Scan for the cell matching the given text and deliver its (x, y) coordinate at center. 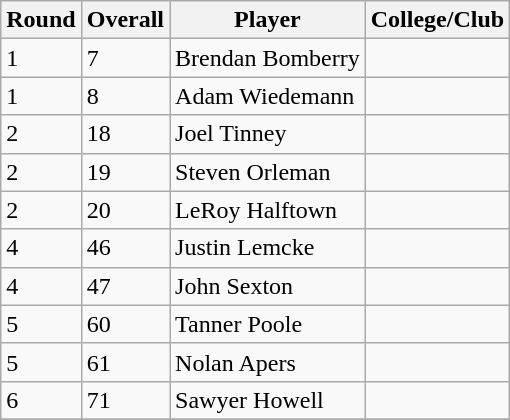
Steven Orleman (268, 172)
47 (125, 286)
7 (125, 58)
46 (125, 248)
20 (125, 210)
Brendan Bomberry (268, 58)
LeRoy Halftown (268, 210)
Round (41, 20)
Sawyer Howell (268, 400)
18 (125, 134)
College/Club (437, 20)
60 (125, 324)
Player (268, 20)
Justin Lemcke (268, 248)
8 (125, 96)
71 (125, 400)
6 (41, 400)
Nolan Apers (268, 362)
Tanner Poole (268, 324)
Joel Tinney (268, 134)
Adam Wiedemann (268, 96)
John Sexton (268, 286)
61 (125, 362)
19 (125, 172)
Overall (125, 20)
